Provide the [x, y] coordinate of the cell's center where the given text is located.  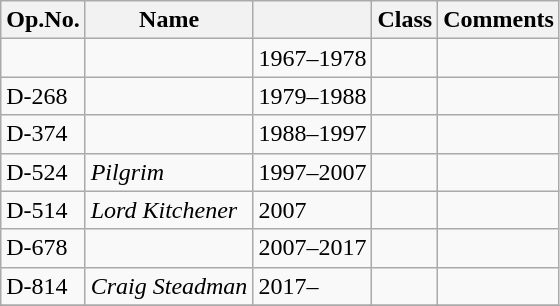
1979–1988 [312, 96]
D-514 [43, 210]
2017– [312, 286]
Comments [499, 20]
D-268 [43, 96]
Pilgrim [169, 172]
D-814 [43, 286]
1997–2007 [312, 172]
1988–1997 [312, 134]
Lord Kitchener [169, 210]
Op.No. [43, 20]
Class [405, 20]
Name [169, 20]
2007–2017 [312, 248]
2007 [312, 210]
Craig Steadman [169, 286]
D-374 [43, 134]
1967–1978 [312, 58]
D-678 [43, 248]
D-524 [43, 172]
